Determine the (X, Y) coordinate at the center of the cell enclosing the given text.  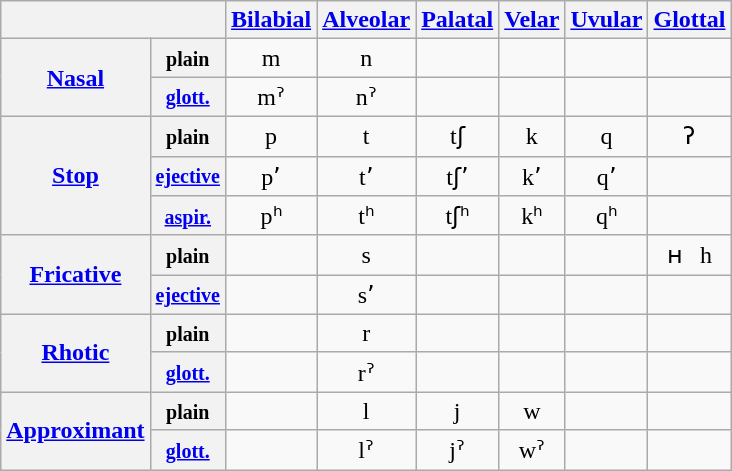
r (366, 333)
tʃ (458, 136)
Palatal (458, 20)
lˀ (366, 450)
pʰ (272, 216)
ʔ (690, 136)
qʰ (606, 216)
Rhotic (76, 353)
t (366, 136)
n (366, 58)
q (606, 136)
qʼ (606, 176)
Stop (76, 176)
jˀ (458, 450)
wˀ (532, 450)
sʼ (366, 295)
pʼ (272, 176)
w (532, 411)
rˀ (366, 372)
Fricative (76, 274)
j (458, 411)
tʼ (366, 176)
Glottal (690, 20)
Alveolar (366, 20)
aspir. (188, 216)
m (272, 58)
Approximant (76, 431)
l (366, 411)
tʃʼ (458, 176)
tʃʰ (458, 216)
tʰ (366, 216)
k (532, 136)
Uvular (606, 20)
mˀ (272, 97)
Velar (532, 20)
nˀ (366, 97)
kʼ (532, 176)
Bilabial (272, 20)
p (272, 136)
ʜ h (690, 255)
s (366, 255)
kʰ (532, 216)
Nasal (76, 78)
